Search for the cell housing the specified text and yield its (x, y) center coordinate. 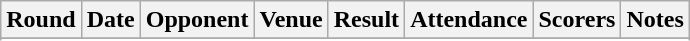
Notes (655, 20)
Attendance (469, 20)
Result (366, 20)
Date (110, 20)
Opponent (197, 20)
Scorers (577, 20)
Venue (291, 20)
Round (41, 20)
